Return [x, y] of the center of cell containing provided text 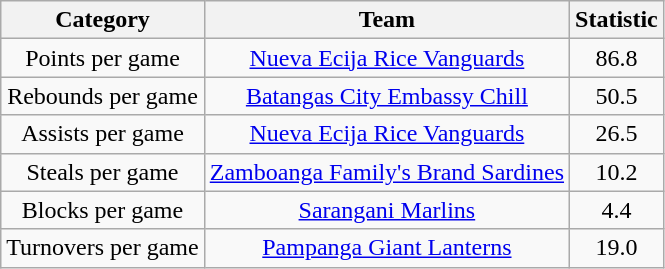
Rebounds per game [102, 96]
Category [102, 20]
86.8 [617, 58]
Team [386, 20]
Pampanga Giant Lanterns [386, 248]
Zamboanga Family's Brand Sardines [386, 172]
Turnovers per game [102, 248]
50.5 [617, 96]
Assists per game [102, 134]
Batangas City Embassy Chill [386, 96]
4.4 [617, 210]
Sarangani Marlins [386, 210]
Statistic [617, 20]
26.5 [617, 134]
Steals per game [102, 172]
Blocks per game [102, 210]
Points per game [102, 58]
10.2 [617, 172]
19.0 [617, 248]
